Extract the [x, y] coordinate from the center of the cell holding the provided text.  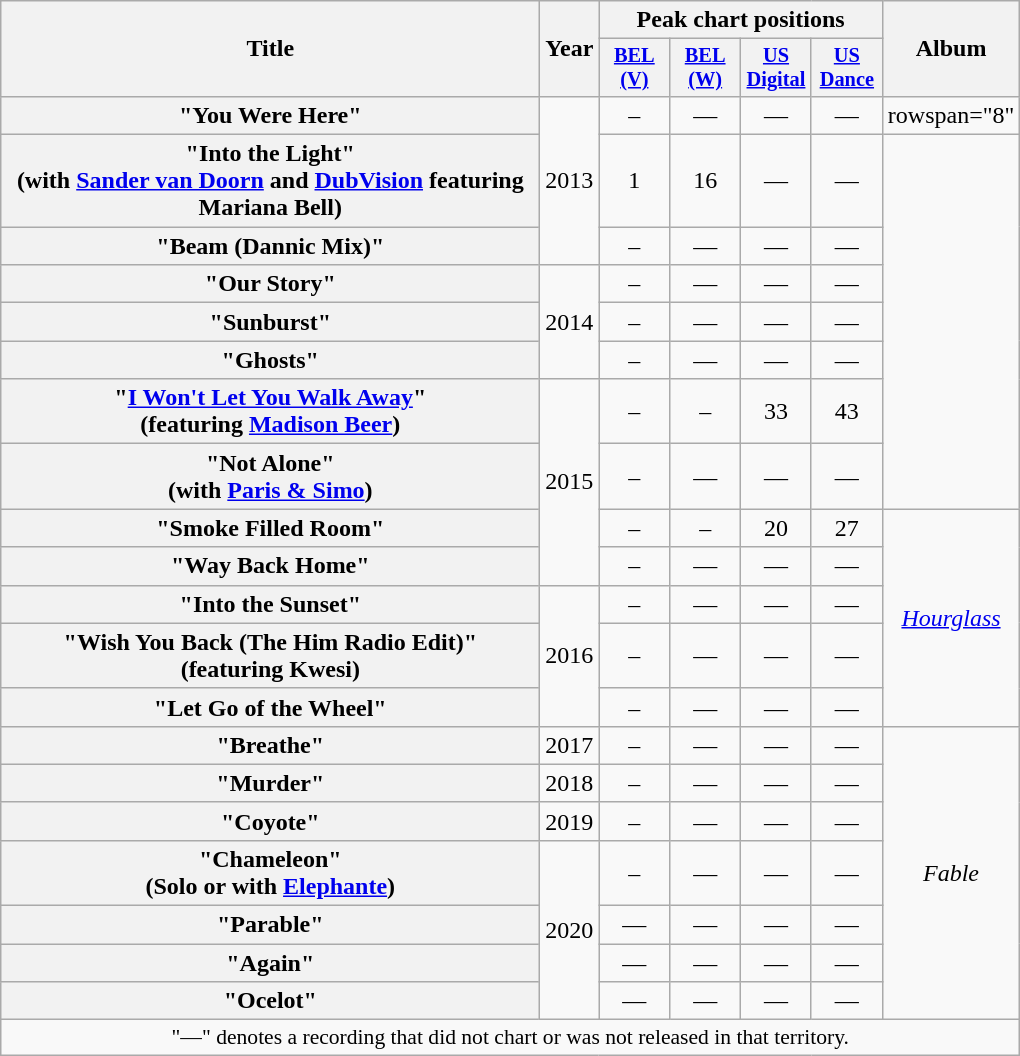
"Ocelot" [270, 1001]
"Beam (Dannic Mix)" [270, 246]
"Again" [270, 963]
"Wish You Back (The Him Radio Edit)"(featuring Kwesi) [270, 656]
"—" denotes a recording that did not chart or was not released in that territory. [510, 1038]
2016 [570, 656]
1 [634, 181]
Peak chart positions [740, 20]
"Murder" [270, 783]
"Way Back Home" [270, 566]
Year [570, 49]
20 [776, 528]
BEL(W) [706, 68]
2013 [570, 180]
"Into the Sunset" [270, 604]
Album [951, 49]
2018 [570, 783]
2017 [570, 745]
27 [846, 528]
Fable [951, 872]
"Our Story" [270, 284]
43 [846, 412]
"Sunburst" [270, 322]
"Smoke Filled Room" [270, 528]
16 [706, 181]
2014 [570, 322]
"Breathe" [270, 745]
33 [776, 412]
"Not Alone"(with Paris & Simo) [270, 476]
Title [270, 49]
"Let Go of the Wheel" [270, 707]
Hourglass [951, 618]
USDigital [776, 68]
"Parable" [270, 925]
2015 [570, 482]
USDance [846, 68]
"I Won't Let You Walk Away"(featuring Madison Beer) [270, 412]
"Chameleon" (Solo or with Elephante) [270, 872]
2020 [570, 930]
2019 [570, 821]
"Coyote" [270, 821]
BEL(V) [634, 68]
"You Were Here" [270, 115]
rowspan="8" [951, 115]
"Into the Light"(with Sander van Doorn and DubVision featuring Mariana Bell) [270, 181]
"Ghosts" [270, 360]
